Determine the [x, y] coordinate at the center of the cell enclosing the given text.  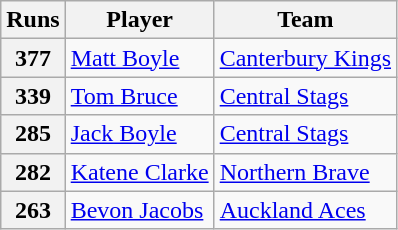
Runs [33, 20]
Canterbury Kings [305, 58]
263 [33, 210]
Team [305, 20]
377 [33, 58]
Matt Boyle [140, 58]
Player [140, 20]
282 [33, 172]
Jack Boyle [140, 134]
Bevon Jacobs [140, 210]
Auckland Aces [305, 210]
339 [33, 96]
Northern Brave [305, 172]
285 [33, 134]
Tom Bruce [140, 96]
Katene Clarke [140, 172]
